Capture the cell that displays the provided text and extract its [X, Y] central coordinate. 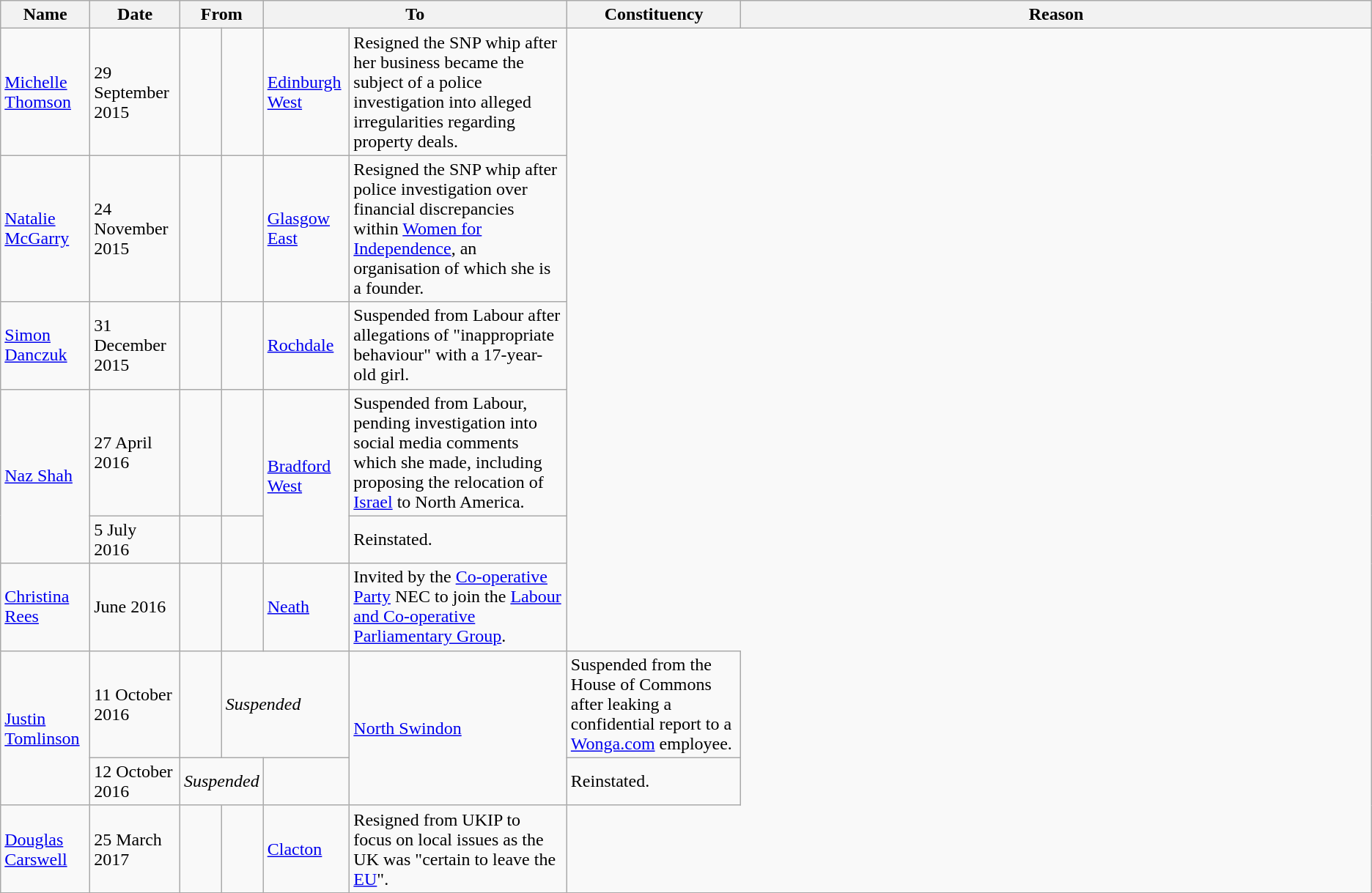
Justin Tomlinson [45, 728]
Suspended from the House of Commons after leaking a confidential report to a Wonga.com employee. [654, 704]
Invited by the Co-operative Party NEC to join the Labour and Co-operative Parliamentary Group. [458, 607]
Rochdale [306, 346]
Douglas Carswell [45, 848]
5 July 2016 [135, 539]
25 March 2017 [135, 848]
North Swindon [458, 728]
To [415, 15]
Resigned the SNP whip after her business became the subject of a police investigation into alleged irregularities regarding property deals. [458, 92]
Simon Danczuk [45, 346]
Bradford West [306, 476]
Naz Shah [45, 476]
Clacton [306, 848]
Christina Rees [45, 607]
31 December 2015 [135, 346]
Date [135, 15]
Michelle Thomson [45, 92]
27 April 2016 [135, 453]
Edinburgh West [306, 92]
Name [45, 15]
11 October 2016 [135, 704]
Constituency [654, 15]
Suspended from Labour after allegations of "inappropriate behaviour" with a 17-year-old girl. [458, 346]
Resigned from UKIP to focus on local issues as the UK was "certain to leave the EU". [458, 848]
Neath [306, 607]
From [221, 15]
Natalie McGarry [45, 229]
June 2016 [135, 607]
24 November 2015 [135, 229]
Reason [1056, 15]
Glasgow East [306, 229]
12 October 2016 [135, 781]
29 September 2015 [135, 92]
